Identify which cell holds the provided text, then report its [x, y] central coordinate. 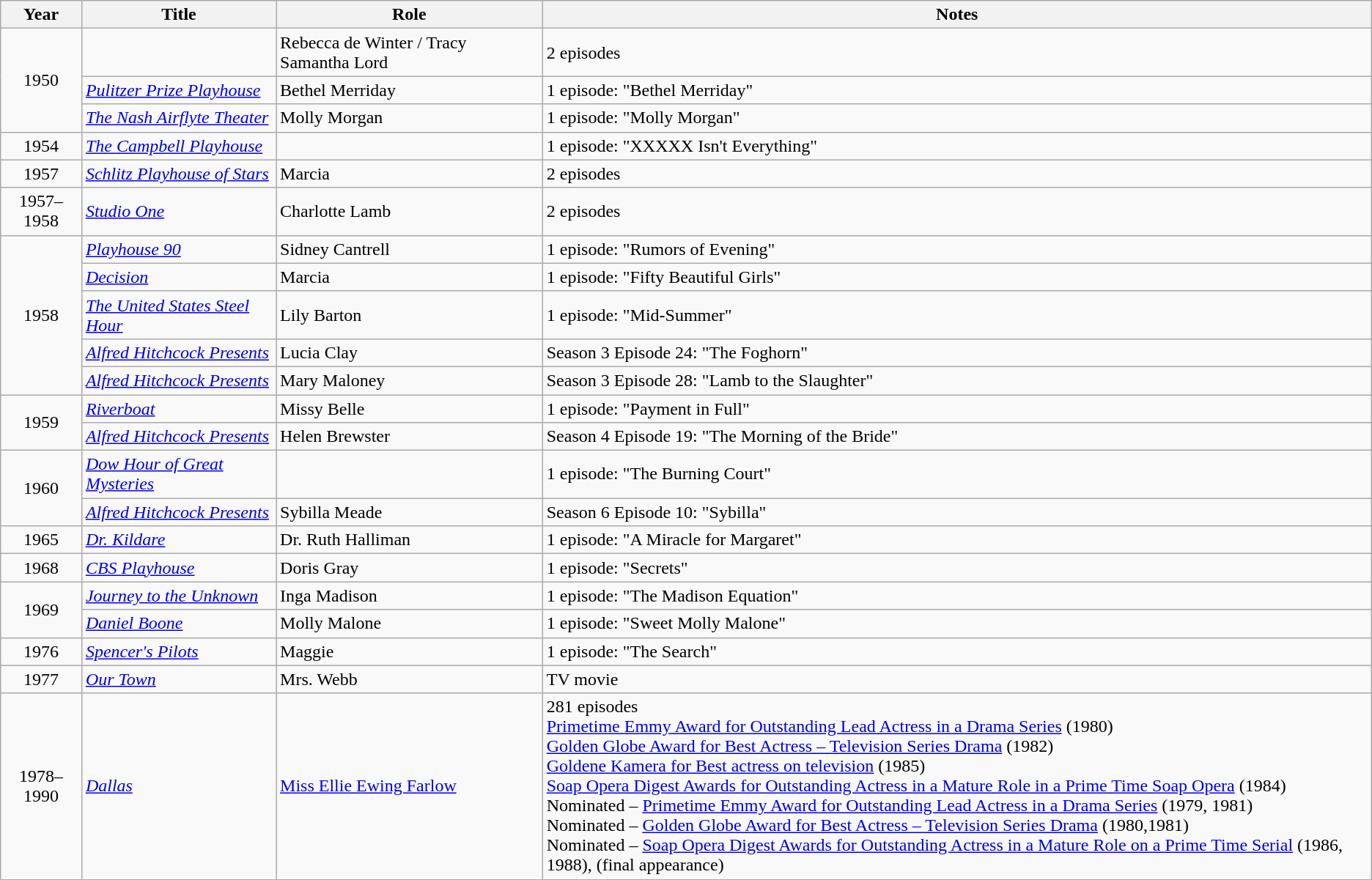
1976 [41, 651]
Daniel Boone [179, 624]
CBS Playhouse [179, 568]
Season 4 Episode 19: "The Morning of the Bride" [957, 437]
TV movie [957, 679]
Missy Belle [410, 408]
Miss Ellie Ewing Farlow [410, 786]
Sidney Cantrell [410, 249]
Journey to the Unknown [179, 596]
1 episode: "The Search" [957, 651]
1965 [41, 540]
Mrs. Webb [410, 679]
Title [179, 15]
Helen Brewster [410, 437]
1 episode: "Bethel Merriday" [957, 90]
1 episode: "A Miracle for Margaret" [957, 540]
The Nash Airflyte Theater [179, 118]
1959 [41, 422]
The Campbell Playhouse [179, 146]
Role [410, 15]
1 episode: "Payment in Full" [957, 408]
1960 [41, 488]
The United States Steel Hour [179, 315]
1977 [41, 679]
1954 [41, 146]
Lily Barton [410, 315]
1 episode: "The Madison Equation" [957, 596]
Schlitz Playhouse of Stars [179, 174]
1957–1958 [41, 211]
1 episode: "Molly Morgan" [957, 118]
Decision [179, 277]
Lucia Clay [410, 352]
1 episode: "Fifty Beautiful Girls" [957, 277]
1958 [41, 315]
Molly Malone [410, 624]
Playhouse 90 [179, 249]
1957 [41, 174]
Season 3 Episode 24: "The Foghorn" [957, 352]
Mary Maloney [410, 380]
Dr. Kildare [179, 540]
Maggie [410, 651]
1 episode: "XXXXX Isn't Everything" [957, 146]
Charlotte Lamb [410, 211]
Riverboat [179, 408]
Pulitzer Prize Playhouse [179, 90]
Molly Morgan [410, 118]
Rebecca de Winter / Tracy Samantha Lord [410, 53]
1978–1990 [41, 786]
Our Town [179, 679]
1 episode: "Secrets" [957, 568]
Studio One [179, 211]
Dr. Ruth Halliman [410, 540]
Sybilla Meade [410, 512]
1 episode: "Rumors of Evening" [957, 249]
Bethel Merriday [410, 90]
Doris Gray [410, 568]
1969 [41, 610]
Dallas [179, 786]
1 episode: "Sweet Molly Malone" [957, 624]
Year [41, 15]
1 episode: "Mid-Summer" [957, 315]
1950 [41, 81]
Notes [957, 15]
1968 [41, 568]
Inga Madison [410, 596]
Season 6 Episode 10: "Sybilla" [957, 512]
Dow Hour of Great Mysteries [179, 475]
Spencer's Pilots [179, 651]
Season 3 Episode 28: "Lamb to the Slaughter" [957, 380]
1 episode: "The Burning Court" [957, 475]
